From the cell containing the given text, extract its center point as [x, y] coordinate. 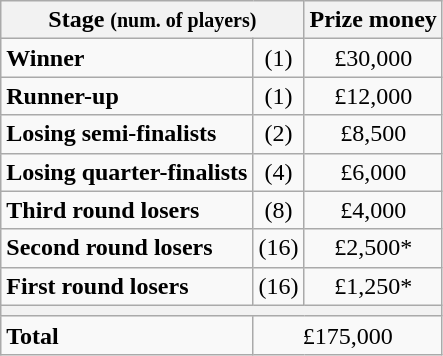
£12,000 [373, 96]
£30,000 [373, 58]
£6,000 [373, 172]
Runner-up [127, 96]
(4) [278, 172]
Stage (num. of players) [152, 20]
£2,500* [373, 248]
Total [127, 335]
Third round losers [127, 210]
First round losers [127, 286]
(2) [278, 134]
(8) [278, 210]
Losing quarter-finalists [127, 172]
£175,000 [348, 335]
£4,000 [373, 210]
Second round losers [127, 248]
Prize money [373, 20]
Winner [127, 58]
£1,250* [373, 286]
Losing semi-finalists [127, 134]
£8,500 [373, 134]
